From the cell containing the given text, extract its center point as (X, Y) coordinate. 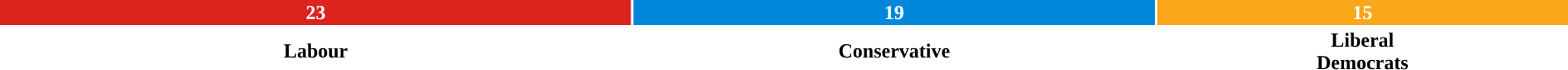
15 (1362, 12)
19 (894, 12)
23 (315, 12)
